From the cell containing the given text, extract its center point as [x, y] coordinate. 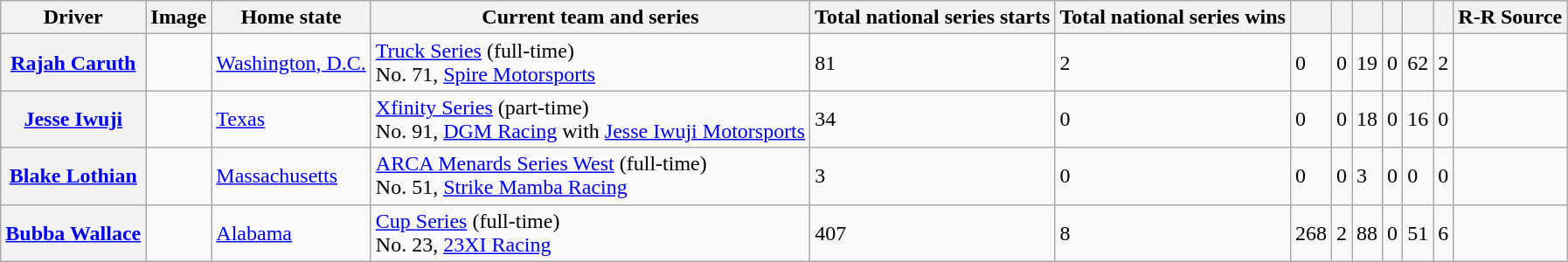
6 [1444, 232]
Driver [73, 17]
Texas [291, 119]
Cup Series (full-time) No. 23, 23XI Racing [590, 232]
Jesse Iwuji [73, 119]
Blake Lothian [73, 176]
16 [1418, 119]
Image [178, 17]
18 [1367, 119]
Xfinity Series (part-time) No. 91, DGM Racing with Jesse Iwuji Motorsports [590, 119]
34 [933, 119]
Washington, D.C. [291, 63]
Alabama [291, 232]
Home state [291, 17]
ARCA Menards Series West (full-time) No. 51, Strike Mamba Racing [590, 176]
Massachusetts [291, 176]
51 [1418, 232]
Truck Series (full-time) No. 71, Spire Motorsports [590, 63]
19 [1367, 63]
407 [933, 232]
R-R Source [1510, 17]
Total national series wins [1173, 17]
Current team and series [590, 17]
8 [1173, 232]
Total national series starts [933, 17]
81 [933, 63]
62 [1418, 63]
268 [1311, 232]
Bubba Wallace [73, 232]
Rajah Caruth [73, 63]
88 [1367, 232]
